Output the (X, Y) coordinate of the center of the cell containing the given text.  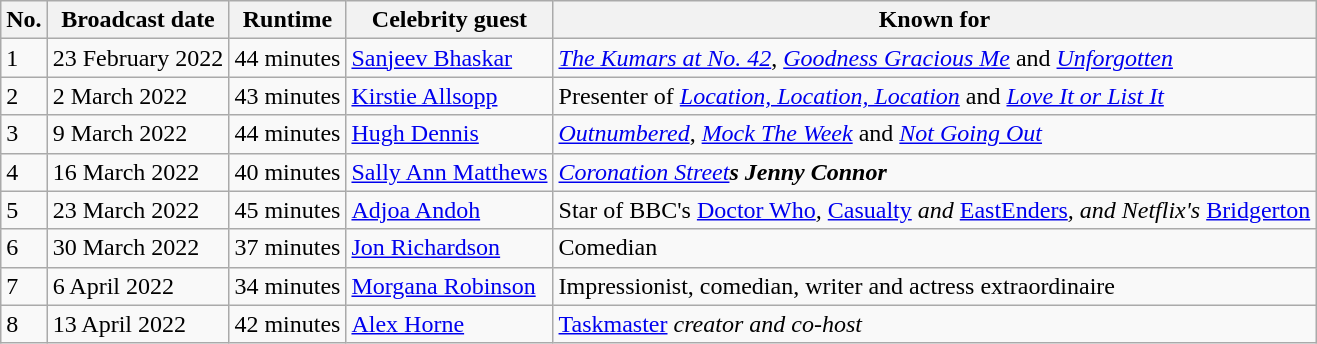
2 March 2022 (138, 96)
37 minutes (288, 248)
Kirstie Allsopp (450, 96)
45 minutes (288, 210)
Jon Richardson (450, 248)
4 (24, 172)
34 minutes (288, 286)
1 (24, 58)
Comedian (934, 248)
Adjoa Andoh (450, 210)
Presenter of Location, Location, Location and Love It or List It (934, 96)
42 minutes (288, 324)
Impressionist, comedian, writer and actress extraordinaire (934, 286)
Taskmaster creator and co-host (934, 324)
16 March 2022 (138, 172)
Sanjeev Bhaskar (450, 58)
Alex Horne (450, 324)
The Kumars at No. 42, Goodness Gracious Me and Unforgotten (934, 58)
Morgana Robinson (450, 286)
No. (24, 20)
2 (24, 96)
40 minutes (288, 172)
Outnumbered, Mock The Week and Not Going Out (934, 134)
43 minutes (288, 96)
9 March 2022 (138, 134)
Sally Ann Matthews (450, 172)
3 (24, 134)
8 (24, 324)
6 April 2022 (138, 286)
Hugh Dennis (450, 134)
Broadcast date (138, 20)
Known for (934, 20)
6 (24, 248)
Runtime (288, 20)
23 February 2022 (138, 58)
Celebrity guest (450, 20)
13 April 2022 (138, 324)
Star of BBC's Doctor Who, Casualty and EastEnders, and Netflix's Bridgerton (934, 210)
30 March 2022 (138, 248)
7 (24, 286)
Coronation Streets Jenny Connor (934, 172)
23 March 2022 (138, 210)
5 (24, 210)
